Scan for the cell matching the given text and deliver its [X, Y] coordinate at center. 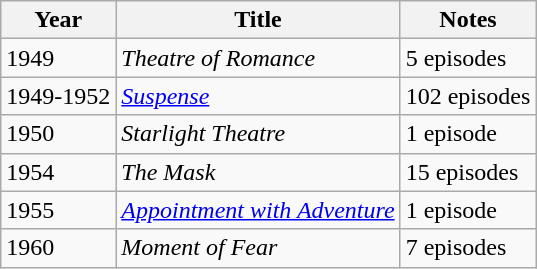
Theatre of Romance [258, 58]
Notes [468, 20]
102 episodes [468, 96]
Title [258, 20]
1960 [58, 248]
1949 [58, 58]
1955 [58, 210]
Moment of Fear [258, 248]
1954 [58, 172]
1949-1952 [58, 96]
Year [58, 20]
Appointment with Adventure [258, 210]
Starlight Theatre [258, 134]
7 episodes [468, 248]
Suspense [258, 96]
5 episodes [468, 58]
15 episodes [468, 172]
The Mask [258, 172]
1950 [58, 134]
